From the cell containing the given text, extract its center point as (x, y) coordinate. 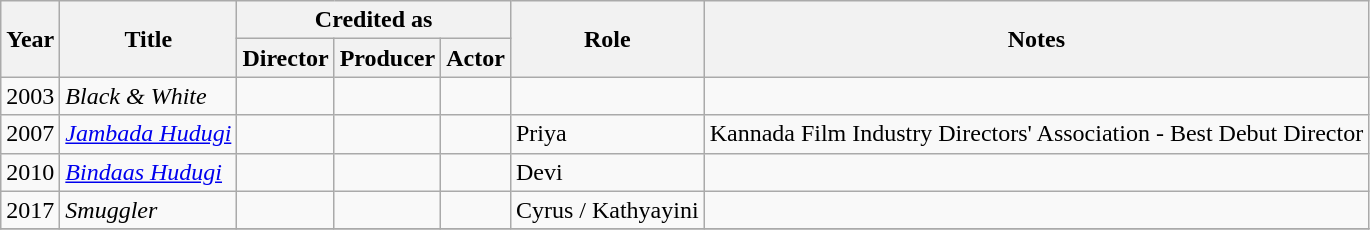
Director (286, 58)
Notes (1036, 39)
Actor (476, 58)
2017 (30, 210)
Smuggler (148, 210)
Title (148, 39)
2010 (30, 172)
Black & White (148, 96)
Priya (607, 134)
Jambada Hudugi (148, 134)
Credited as (374, 20)
2003 (30, 96)
Year (30, 39)
2007 (30, 134)
Role (607, 39)
Kannada Film Industry Directors' Association - Best Debut Director (1036, 134)
Devi (607, 172)
Bindaas Hudugi (148, 172)
Producer (388, 58)
Cyrus / Kathyayini (607, 210)
